Output the [x, y] coordinate of the center of the cell containing the given text.  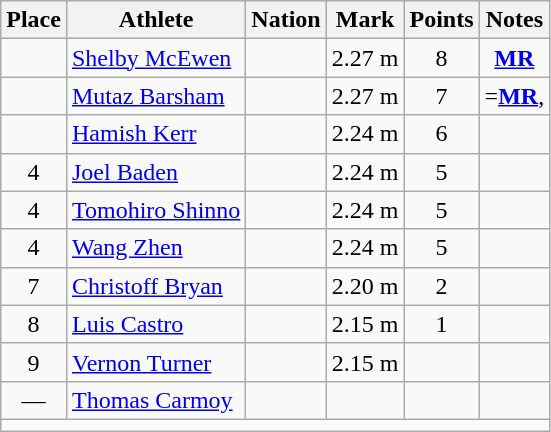
2.20 m [365, 286]
1 [442, 324]
Thomas Carmoy [156, 400]
Athlete [156, 20]
Vernon Turner [156, 362]
Notes [514, 20]
Shelby McEwen [156, 58]
Christoff Bryan [156, 286]
Mutaz Barsham [156, 96]
Mark [365, 20]
Tomohiro Shinno [156, 210]
Luis Castro [156, 324]
— [34, 400]
Points [442, 20]
9 [34, 362]
Hamish Kerr [156, 134]
Place [34, 20]
=MR, [514, 96]
Nation [286, 20]
6 [442, 134]
MR [514, 58]
2 [442, 286]
Wang Zhen [156, 248]
Joel Baden [156, 172]
